Find where the given text appears and provide that cell's center as [X, Y] coordinate. 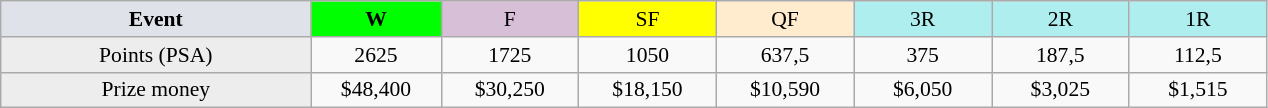
QF [785, 19]
$3,025 [1061, 90]
2R [1061, 19]
$48,400 [376, 90]
F [510, 19]
$18,150 [648, 90]
Points (PSA) [156, 55]
1725 [510, 55]
Event [156, 19]
2625 [376, 55]
187,5 [1061, 55]
$10,590 [785, 90]
1050 [648, 55]
112,5 [1198, 55]
1R [1198, 19]
375 [923, 55]
W [376, 19]
$6,050 [923, 90]
$30,250 [510, 90]
3R [923, 19]
$1,515 [1198, 90]
Prize money [156, 90]
637,5 [785, 55]
SF [648, 19]
